Extract the (x, y) coordinate from the center of the cell holding the provided text.  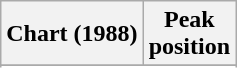
Peakposition (189, 34)
Chart (1988) (72, 34)
